Search for the cell housing the specified text and yield its [X, Y] center coordinate. 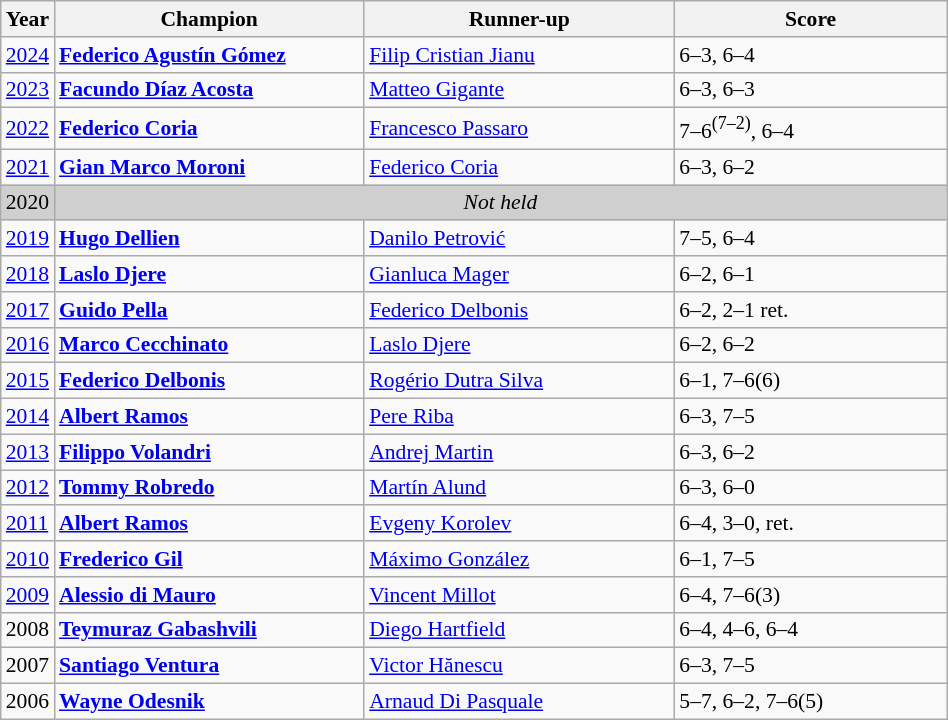
Guido Pella [209, 310]
Diego Hartfield [519, 630]
2017 [28, 310]
2006 [28, 702]
Andrej Martin [519, 452]
2022 [28, 128]
2009 [28, 595]
2020 [28, 203]
2023 [28, 90]
2011 [28, 524]
Gianluca Mager [519, 274]
6–3, 6–3 [810, 90]
Victor Hănescu [519, 666]
6–3, 6–0 [810, 488]
2015 [28, 381]
2010 [28, 559]
Score [810, 19]
Frederico Gil [209, 559]
2018 [28, 274]
2007 [28, 666]
2008 [28, 630]
5–7, 6–2, 7–6(5) [810, 702]
6–1, 7–5 [810, 559]
Teymuraz Gabashvili [209, 630]
2012 [28, 488]
6–2, 2–1 ret. [810, 310]
Facundo Díaz Acosta [209, 90]
Gian Marco Moroni [209, 167]
Alessio di Mauro [209, 595]
6–2, 6–1 [810, 274]
6–4, 4–6, 6–4 [810, 630]
2014 [28, 417]
Not held [500, 203]
Wayne Odesnik [209, 702]
Matteo Gigante [519, 90]
6–4, 7–6(3) [810, 595]
Marco Cecchinato [209, 345]
Arnaud Di Pasquale [519, 702]
Martín Alund [519, 488]
2013 [28, 452]
Vincent Millot [519, 595]
2021 [28, 167]
Filip Cristian Jianu [519, 55]
7–6(7–2), 6–4 [810, 128]
Danilo Petrović [519, 239]
Francesco Passaro [519, 128]
2019 [28, 239]
Tommy Robredo [209, 488]
Year [28, 19]
6–4, 3–0, ret. [810, 524]
Máximo González [519, 559]
6–2, 6–2 [810, 345]
2016 [28, 345]
Evgeny Korolev [519, 524]
Champion [209, 19]
Pere Riba [519, 417]
Santiago Ventura [209, 666]
Runner-up [519, 19]
7–5, 6–4 [810, 239]
Hugo Dellien [209, 239]
2024 [28, 55]
6–3, 6–4 [810, 55]
Filippo Volandri [209, 452]
6–1, 7–6(6) [810, 381]
Rogério Dutra Silva [519, 381]
Federico Agustín Gómez [209, 55]
